For the text-containing cell, return its midpoint in (x, y) coordinate format. 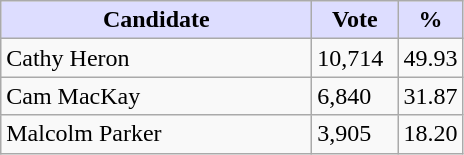
Candidate (156, 20)
49.93 (430, 58)
18.20 (430, 134)
% (430, 20)
Cam MacKay (156, 96)
31.87 (430, 96)
3,905 (355, 134)
Vote (355, 20)
6,840 (355, 96)
Malcolm Parker (156, 134)
10,714 (355, 58)
Cathy Heron (156, 58)
